Scan for the cell matching the given text and deliver its [X, Y] coordinate at center. 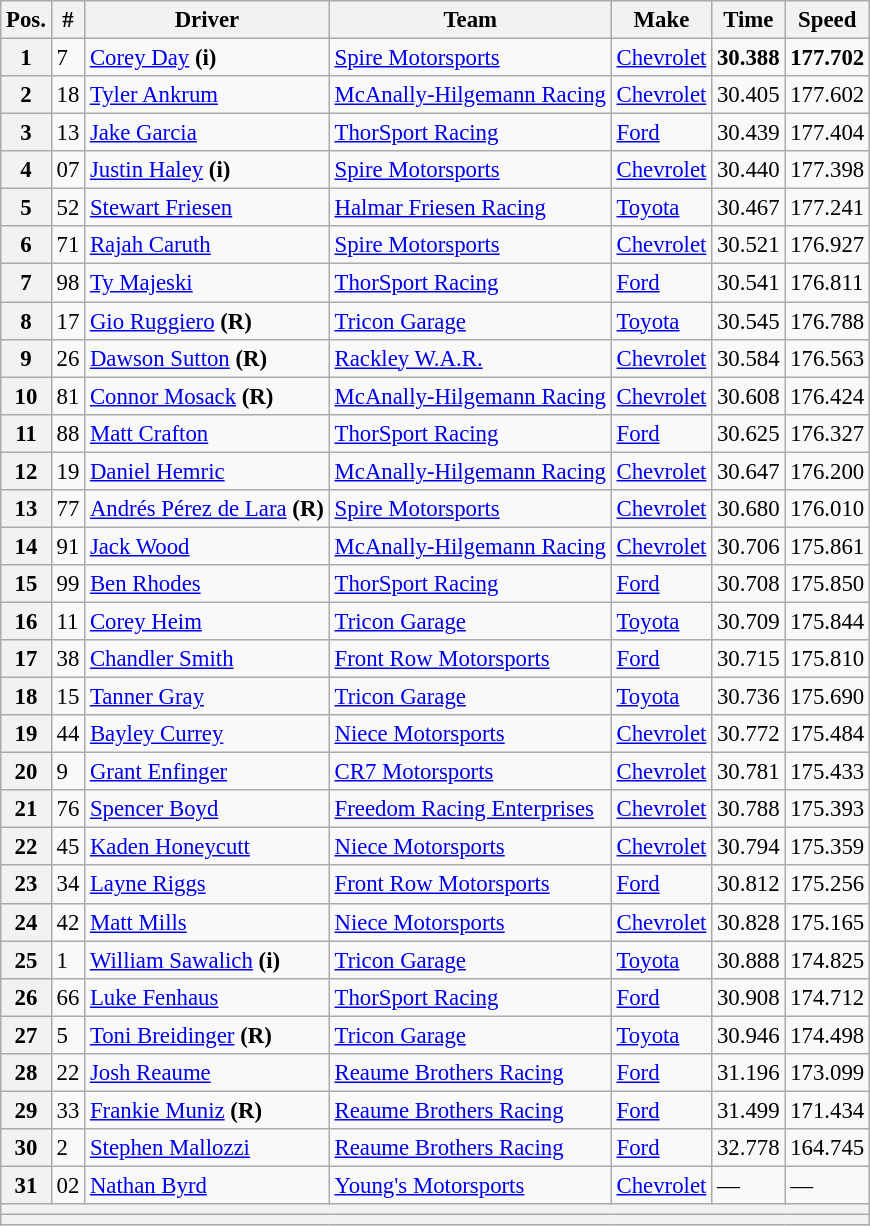
Frankie Muniz (R) [208, 1110]
173.099 [828, 1073]
30.888 [748, 960]
Driver [208, 20]
175.484 [828, 734]
14 [26, 546]
175.810 [828, 659]
Grant Enfinger [208, 772]
177.241 [828, 208]
30.828 [748, 922]
Pos. [26, 20]
31 [26, 1185]
Matt Crafton [208, 433]
Ben Rhodes [208, 584]
176.200 [828, 471]
175.165 [828, 922]
27 [26, 1035]
30.772 [748, 734]
30.781 [748, 772]
Josh Reaume [208, 1073]
171.434 [828, 1110]
Tyler Ankrum [208, 95]
30.467 [748, 208]
29 [26, 1110]
30.647 [748, 471]
45 [68, 847]
Spencer Boyd [208, 809]
177.398 [828, 170]
30.709 [748, 621]
174.825 [828, 960]
175.256 [828, 885]
177.602 [828, 95]
Rajah Caruth [208, 245]
31.499 [748, 1110]
Stephen Mallozzi [208, 1148]
Toni Breidinger (R) [208, 1035]
Corey Heim [208, 621]
175.359 [828, 847]
8 [26, 321]
Daniel Hemric [208, 471]
CR7 Motorsports [470, 772]
66 [68, 997]
24 [26, 922]
23 [26, 885]
6 [26, 245]
175.690 [828, 697]
28 [26, 1073]
42 [68, 922]
Bayley Currey [208, 734]
164.745 [828, 1148]
Rackley W.A.R. [470, 358]
30.788 [748, 809]
175.850 [828, 584]
30.946 [748, 1035]
34 [68, 885]
Nathan Byrd [208, 1185]
30.708 [748, 584]
Make [661, 20]
Speed [828, 20]
12 [26, 471]
Luke Fenhaus [208, 997]
174.712 [828, 997]
30.908 [748, 997]
Connor Mosack (R) [208, 396]
176.424 [828, 396]
Dawson Sutton (R) [208, 358]
Tanner Gray [208, 697]
176.563 [828, 358]
Team [470, 20]
174.498 [828, 1035]
30.439 [748, 133]
# [68, 20]
Corey Day (i) [208, 58]
31.196 [748, 1073]
30.625 [748, 433]
30.405 [748, 95]
76 [68, 809]
Justin Haley (i) [208, 170]
Time [748, 20]
Ty Majeski [208, 283]
177.404 [828, 133]
30.736 [748, 697]
176.927 [828, 245]
30.388 [748, 58]
38 [68, 659]
176.811 [828, 283]
30 [26, 1148]
71 [68, 245]
30.440 [748, 170]
Jack Wood [208, 546]
176.327 [828, 433]
175.393 [828, 809]
30.521 [748, 245]
88 [68, 433]
Kaden Honeycutt [208, 847]
44 [68, 734]
3 [26, 133]
99 [68, 584]
30.608 [748, 396]
21 [26, 809]
Freedom Racing Enterprises [470, 809]
77 [68, 509]
81 [68, 396]
30.541 [748, 283]
52 [68, 208]
175.844 [828, 621]
Young's Motorsports [470, 1185]
176.010 [828, 509]
Gio Ruggiero (R) [208, 321]
176.788 [828, 321]
Andrés Pérez de Lara (R) [208, 509]
175.433 [828, 772]
Chandler Smith [208, 659]
175.861 [828, 546]
Matt Mills [208, 922]
98 [68, 283]
20 [26, 772]
16 [26, 621]
30.812 [748, 885]
30.706 [748, 546]
Stewart Friesen [208, 208]
William Sawalich (i) [208, 960]
25 [26, 960]
30.584 [748, 358]
Halmar Friesen Racing [470, 208]
Jake Garcia [208, 133]
32.778 [748, 1148]
177.702 [828, 58]
30.794 [748, 847]
10 [26, 396]
07 [68, 170]
4 [26, 170]
30.680 [748, 509]
30.545 [748, 321]
Layne Riggs [208, 885]
02 [68, 1185]
33 [68, 1110]
91 [68, 546]
30.715 [748, 659]
